Capture the cell that displays the provided text and extract its (X, Y) central coordinate. 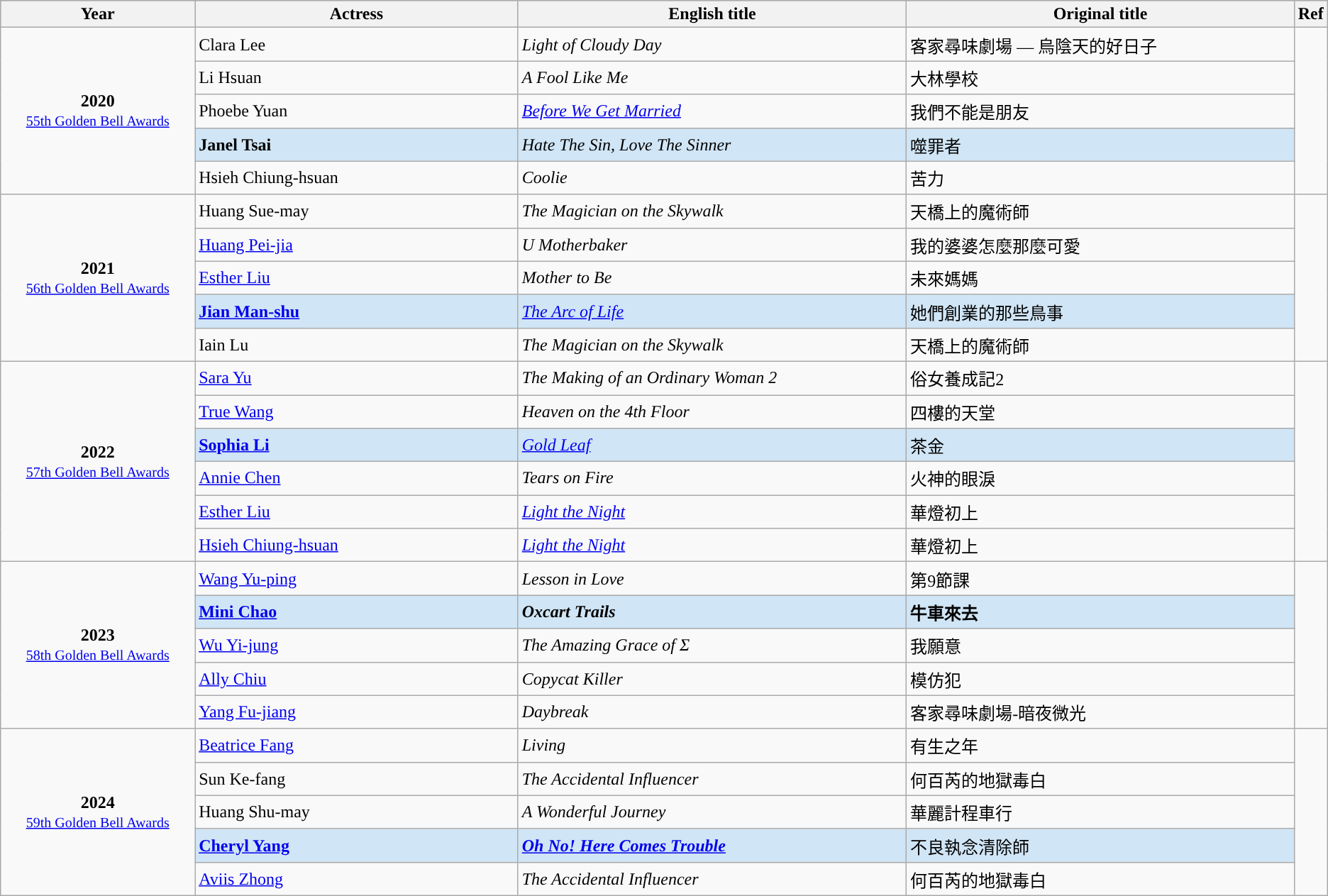
Ref (1311, 14)
Huang Shu-may (357, 812)
苦力 (1100, 177)
2022 57th Golden Bell Awards (98, 461)
Yang Fu-jiang (357, 712)
客家尋味劇場 — 烏陰天的好日子 (1100, 44)
第9節課 (1100, 579)
Beatrice Fang (357, 745)
我們不能是朋友 (1100, 111)
A Fool Like Me (712, 78)
Mother to Be (712, 278)
The Amazing Grace of Σ (712, 646)
Year (98, 14)
不良執念清除師 (1100, 846)
Clara Lee (357, 44)
客家尋味劇場-暗夜微光 (1100, 712)
Tears on Fire (712, 478)
Heaven on the 4th Floor (712, 411)
模仿犯 (1100, 678)
Hate The Sin, Love The Sinner (712, 145)
華麗計程車行 (1100, 812)
Coolie (712, 177)
Mini Chao (357, 612)
Lesson in Love (712, 579)
Sun Ke-fang (357, 779)
Jian Man-shu (357, 311)
Aviis Zhong (357, 878)
茶金 (1100, 446)
火神的眼淚 (1100, 478)
Oh No! Here Comes Trouble (712, 846)
有生之年 (1100, 745)
Phoebe Yuan (357, 111)
Ally Chiu (357, 678)
牛車來去 (1100, 612)
Sara Yu (357, 377)
Living (712, 745)
Original title (1100, 14)
未來媽媽 (1100, 278)
2020 55th Golden Bell Awards (98, 111)
Janel Tsai (357, 145)
U Motherbaker (712, 244)
Huang Sue-may (357, 211)
The Making of an Ordinary Woman 2 (712, 377)
我願意 (1100, 646)
Huang Pei-jia (357, 244)
Sophia Li (357, 446)
Before We Get Married (712, 111)
Wang Yu-ping (357, 579)
English title (712, 14)
Iain Lu (357, 345)
2021 56th Golden Bell Awards (98, 278)
A Wonderful Journey (712, 812)
2023 58th Golden Bell Awards (98, 646)
Cheryl Yang (357, 846)
Gold Leaf (712, 446)
大林學校 (1100, 78)
True Wang (357, 411)
Copycat Killer (712, 678)
Annie Chen (357, 478)
我的婆婆怎麼那麼可愛 (1100, 244)
Oxcart Trails (712, 612)
Light of Cloudy Day (712, 44)
The Arc of Life (712, 311)
Wu Yi-jung (357, 646)
四樓的天堂 (1100, 411)
噬罪者 (1100, 145)
Daybreak (712, 712)
Li Hsuan (357, 78)
她們創業的那些鳥事 (1100, 311)
俗女養成記2 (1100, 377)
Actress (357, 14)
2024 59th Golden Bell Awards (98, 812)
